Scan for the cell matching the given text and deliver its [x, y] coordinate at center. 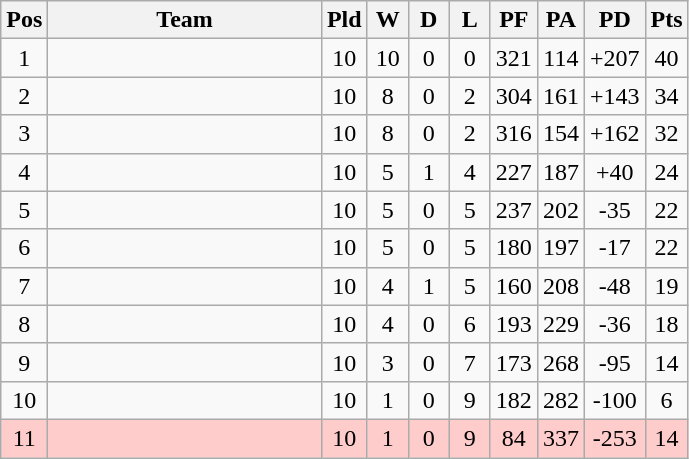
187 [560, 172]
18 [666, 324]
24 [666, 172]
161 [560, 96]
154 [560, 134]
Team [185, 20]
Pld [344, 20]
-100 [614, 400]
-95 [614, 362]
316 [514, 134]
229 [560, 324]
202 [560, 210]
D [428, 20]
Pos [24, 20]
32 [666, 134]
19 [666, 286]
282 [560, 400]
40 [666, 58]
180 [514, 248]
-36 [614, 324]
227 [514, 172]
304 [514, 96]
84 [514, 438]
PA [560, 20]
+143 [614, 96]
+162 [614, 134]
193 [514, 324]
337 [560, 438]
197 [560, 248]
PF [514, 20]
+207 [614, 58]
268 [560, 362]
Pts [666, 20]
160 [514, 286]
11 [24, 438]
208 [560, 286]
321 [514, 58]
L [470, 20]
-48 [614, 286]
34 [666, 96]
-35 [614, 210]
W [388, 20]
-253 [614, 438]
114 [560, 58]
182 [514, 400]
237 [514, 210]
-17 [614, 248]
173 [514, 362]
+40 [614, 172]
PD [614, 20]
